Find where the given text appears and provide that cell's center as (x, y) coordinate. 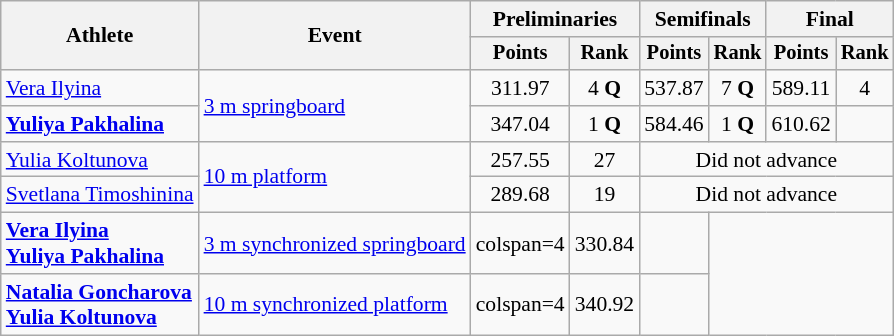
19 (604, 195)
Yulia Koltunova (100, 160)
3 m synchronized springboard (335, 244)
3 m springboard (335, 106)
Vera IlyinaYuliya Pakhalina (100, 244)
Yuliya Pakhalina (100, 124)
Semifinals (702, 19)
584.46 (674, 124)
610.62 (800, 124)
Final (830, 19)
4 Q (604, 88)
537.87 (674, 88)
289.68 (520, 195)
4 (865, 88)
Event (335, 36)
257.55 (520, 160)
Vera Ilyina (100, 88)
10 m platform (335, 178)
27 (604, 160)
311.97 (520, 88)
347.04 (520, 124)
589.11 (800, 88)
Svetlana Timoshinina (100, 195)
330.84 (604, 244)
7 Q (738, 88)
Preliminaries (556, 19)
10 m synchronized platform (335, 304)
Natalia GoncharovaYulia Koltunova (100, 304)
340.92 (604, 304)
Athlete (100, 36)
